Provide the [x, y] coordinate of the cell's center where the given text is located.  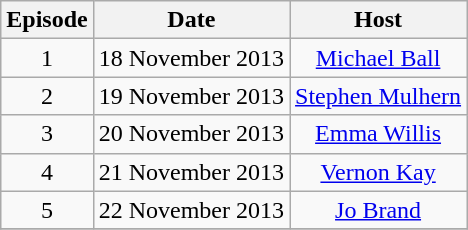
2 [47, 96]
19 November 2013 [191, 96]
20 November 2013 [191, 134]
Date [191, 20]
Episode [47, 20]
22 November 2013 [191, 210]
4 [47, 172]
Vernon Kay [378, 172]
18 November 2013 [191, 58]
Jo Brand [378, 210]
21 November 2013 [191, 172]
Emma Willis [378, 134]
Michael Ball [378, 58]
3 [47, 134]
1 [47, 58]
5 [47, 210]
Host [378, 20]
Stephen Mulhern [378, 96]
